Scan for the cell matching the given text and deliver its [x, y] coordinate at center. 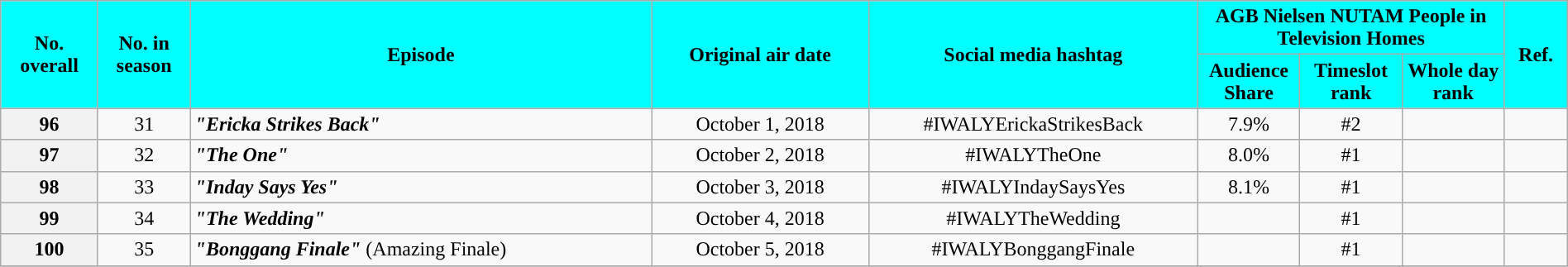
No.overall [50, 55]
October 1, 2018 [761, 124]
7.9% [1249, 124]
Ref. [1536, 55]
34 [144, 218]
Audience Share [1249, 81]
#IWALYTheWedding [1033, 218]
#IWALYBonggangFinale [1033, 250]
October 5, 2018 [761, 250]
31 [144, 124]
Episode [421, 55]
"Bonggang Finale" (Amazing Finale) [421, 250]
8.0% [1249, 155]
35 [144, 250]
#IWALYErickaStrikesBack [1033, 124]
#2 [1351, 124]
"Ericka Strikes Back" [421, 124]
#IWALYTheOne [1033, 155]
No. inseason [144, 55]
8.1% [1249, 187]
October 3, 2018 [761, 187]
Social media hashtag [1033, 55]
"The Wedding" [421, 218]
#IWALYIndaySaysYes [1033, 187]
Timeslotrank [1351, 81]
97 [50, 155]
Original air date [761, 55]
96 [50, 124]
99 [50, 218]
33 [144, 187]
October 2, 2018 [761, 155]
32 [144, 155]
AGB Nielsen NUTAM People in Television Homes [1351, 28]
"Inday Says Yes" [421, 187]
98 [50, 187]
100 [50, 250]
"The One" [421, 155]
Whole dayrank [1453, 81]
October 4, 2018 [761, 218]
